From the cell containing the given text, extract its center point as [X, Y] coordinate. 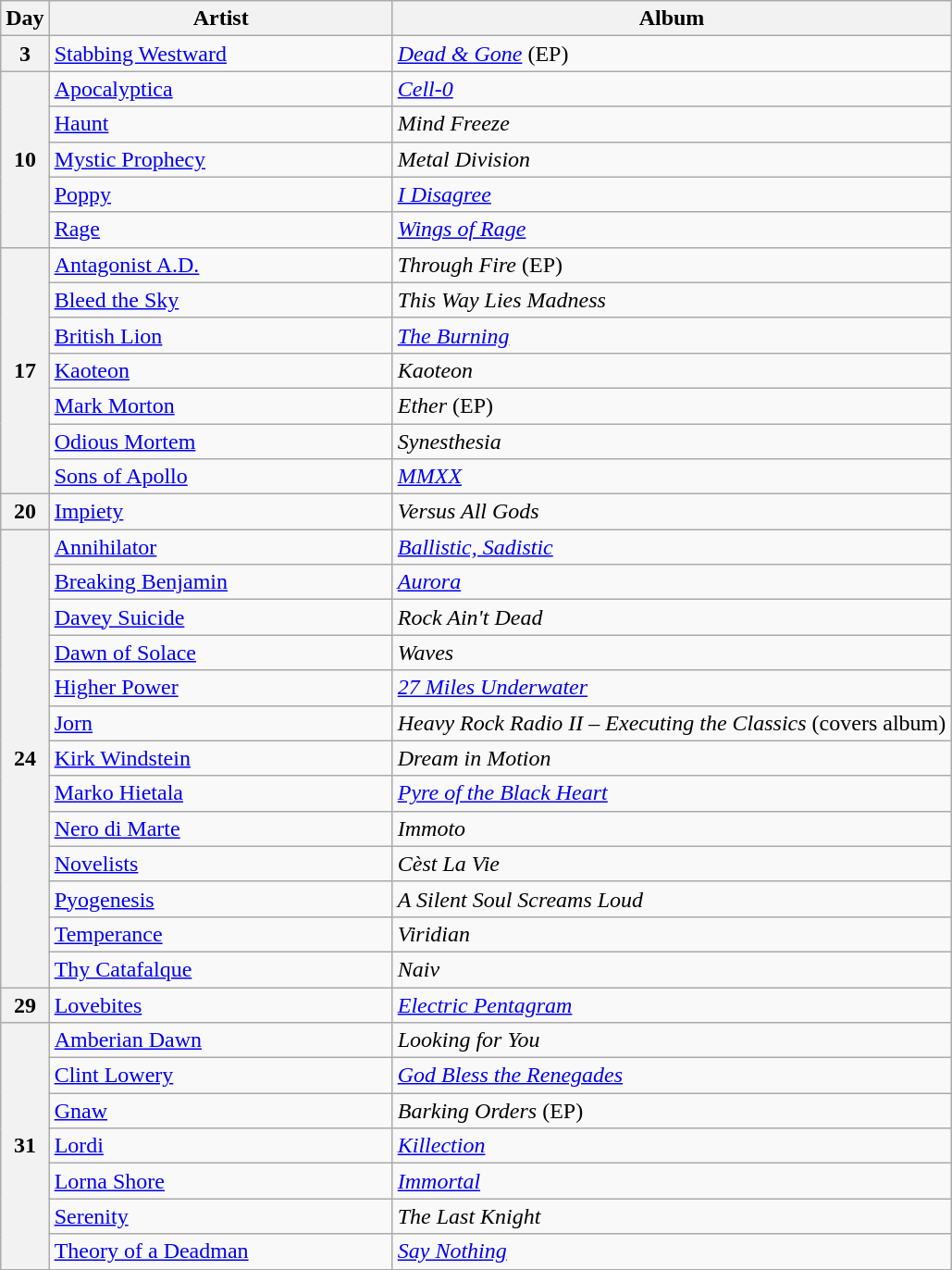
17 [25, 370]
Mystic Prophecy [220, 159]
Heavy Rock Radio II – Executing the Classics (covers album) [672, 723]
Lordi [220, 1146]
Amberian Dawn [220, 1040]
The Last Knight [672, 1216]
Metal Division [672, 159]
31 [25, 1146]
Pyre of the Black Heart [672, 793]
Cell-0 [672, 89]
Stabbing Westward [220, 54]
I Disagree [672, 194]
Antagonist A.D. [220, 265]
Bleed the Sky [220, 300]
Clint Lowery [220, 1076]
Immortal [672, 1181]
Day [25, 19]
Haunt [220, 124]
Aurora [672, 582]
Through Fire (EP) [672, 265]
Killection [672, 1146]
Immoto [672, 828]
Mind Freeze [672, 124]
Gnaw [220, 1111]
Nero di Marte [220, 828]
This Way Lies Madness [672, 300]
Pyogenesis [220, 899]
Ballistic, Sadistic [672, 547]
Dawn of Solace [220, 653]
Cèst La Vie [672, 864]
Versus All Gods [672, 512]
3 [25, 54]
Sons of Apollo [220, 477]
MMXX [672, 477]
A Silent Soul Screams Loud [672, 899]
Temperance [220, 934]
God Bless the Renegades [672, 1076]
Synesthesia [672, 442]
Viridian [672, 934]
The Burning [672, 335]
Rock Ain't Dead [672, 617]
Odious Mortem [220, 442]
Thy Catafalque [220, 969]
10 [25, 159]
Mark Morton [220, 405]
29 [25, 1004]
Lovebites [220, 1004]
Ether (EP) [672, 405]
Marko Hietala [220, 793]
Jorn [220, 723]
Apocalyptica [220, 89]
Breaking Benjamin [220, 582]
Serenity [220, 1216]
Davey Suicide [220, 617]
Dead & Gone (EP) [672, 54]
20 [25, 512]
Say Nothing [672, 1251]
Artist [220, 19]
Dream in Motion [672, 758]
Wings of Rage [672, 230]
Kirk Windstein [220, 758]
27 Miles Underwater [672, 688]
Rage [220, 230]
Looking for You [672, 1040]
Higher Power [220, 688]
Theory of a Deadman [220, 1251]
Album [672, 19]
Waves [672, 653]
Barking Orders (EP) [672, 1111]
Lorna Shore [220, 1181]
Impiety [220, 512]
British Lion [220, 335]
24 [25, 759]
Annihilator [220, 547]
Naiv [672, 969]
Electric Pentagram [672, 1004]
Novelists [220, 864]
Poppy [220, 194]
